Identify which cell holds the provided text, then report its (X, Y) central coordinate. 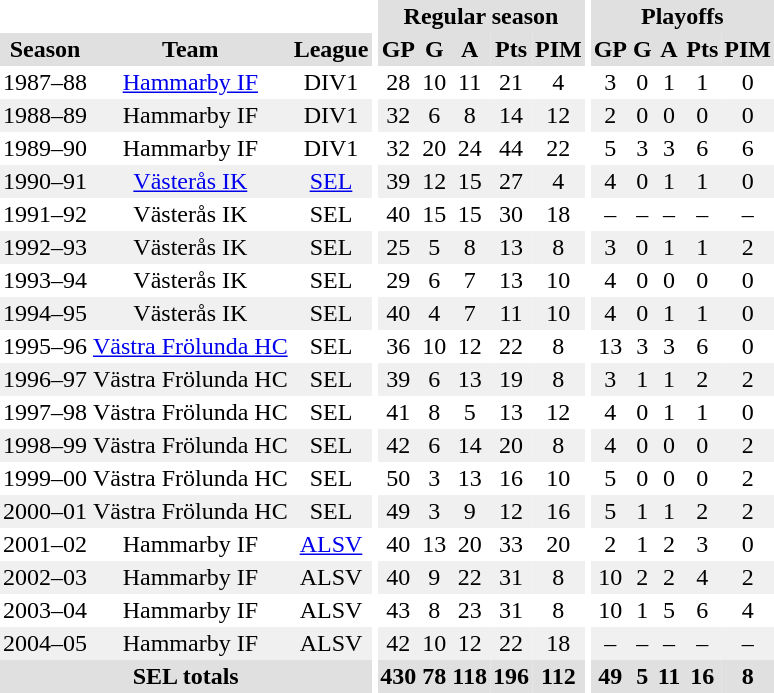
44 (511, 148)
21 (511, 82)
Team (190, 50)
112 (558, 676)
1994–95 (45, 314)
23 (470, 610)
1990–91 (45, 182)
78 (434, 676)
43 (398, 610)
41 (398, 412)
2000–01 (45, 512)
1996–97 (45, 380)
2001–02 (45, 544)
1998–99 (45, 446)
24 (470, 148)
30 (511, 214)
Season (45, 50)
196 (511, 676)
2003–04 (45, 610)
Regular season (480, 16)
1995–96 (45, 346)
50 (398, 478)
430 (398, 676)
2002–03 (45, 578)
28 (398, 82)
1989–90 (45, 148)
36 (398, 346)
Playoffs (682, 16)
29 (398, 280)
2004–05 (45, 644)
19 (511, 380)
25 (398, 248)
1999–00 (45, 478)
33 (511, 544)
1997–98 (45, 412)
1992–93 (45, 248)
1987–88 (45, 82)
27 (511, 182)
118 (470, 676)
1988–89 (45, 116)
1993–94 (45, 280)
1991–92 (45, 214)
SEL totals (186, 676)
League (332, 50)
